Extract the (x, y) coordinate from the center of the cell holding the provided text.  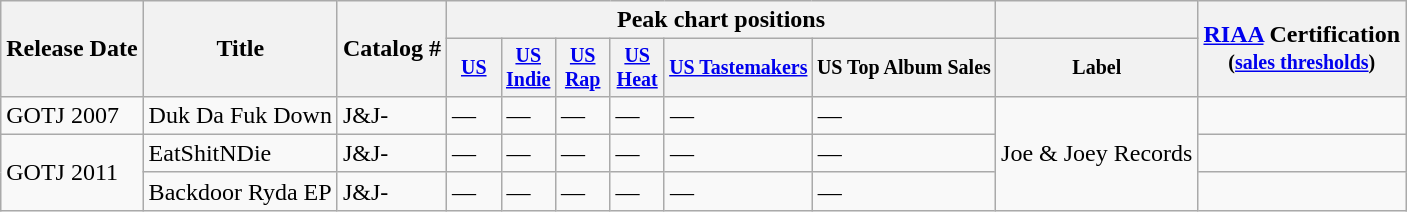
Catalog # (392, 49)
GOTJ 2011 (72, 172)
RIAA Certification(sales thresholds) (1302, 49)
EatShitNDie (240, 153)
Backdoor Ryda EP (240, 191)
US (474, 68)
Joe & Joey Records (1097, 153)
GOTJ 2007 (72, 115)
US Top Album Sales (904, 68)
US Indie (528, 68)
US Heat (637, 68)
Release Date (72, 49)
Duk Da Fuk Down (240, 115)
Peak chart positions (722, 20)
Title (240, 49)
Label (1097, 68)
US Rap (582, 68)
US Tastemakers (738, 68)
